Scan for the cell matching the given text and deliver its (X, Y) coordinate at center. 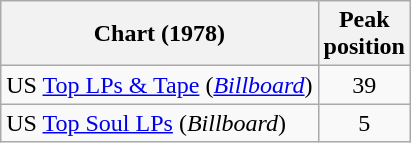
US Top Soul LPs (Billboard) (160, 123)
Chart (1978) (160, 34)
Peakposition (364, 34)
39 (364, 85)
US Top LPs & Tape (Billboard) (160, 85)
5 (364, 123)
